Pinpoint the cell where the given text exists, returning its [X, Y] midpoint coordinate. 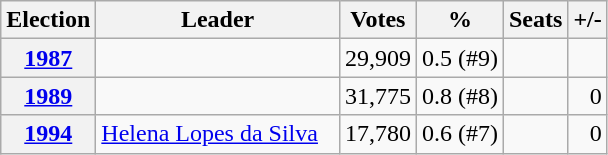
29,909 [378, 58]
1989 [48, 96]
31,775 [378, 96]
1987 [48, 58]
0.5 (#9) [460, 58]
Election [48, 20]
1994 [48, 134]
0.6 (#7) [460, 134]
Seats [535, 20]
0.8 (#8) [460, 96]
Helena Lopes da Silva [218, 134]
Votes [378, 20]
+/- [588, 20]
% [460, 20]
17,780 [378, 134]
Leader [218, 20]
